Capture the cell that displays the provided text and extract its [x, y] central coordinate. 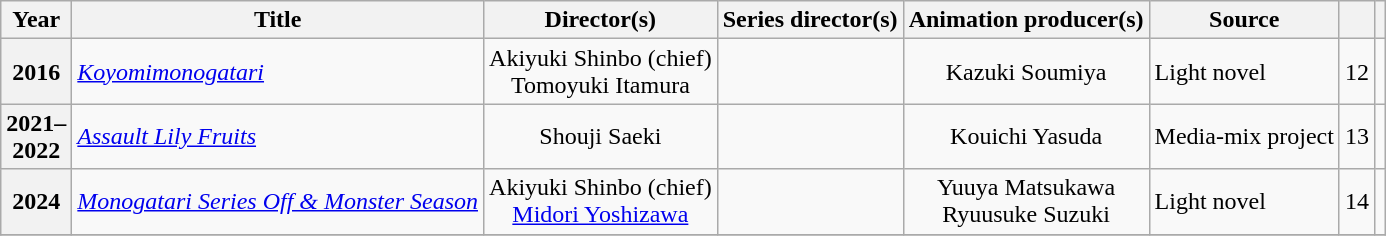
Koyomimonogatari [278, 72]
13 [1356, 136]
Title [278, 20]
Year [36, 20]
Series director(s) [810, 20]
Shouji Saeki [601, 136]
12 [1356, 72]
Media-mix project [1244, 136]
Director(s) [601, 20]
Kazuki Soumiya [1026, 72]
Animation producer(s) [1026, 20]
Assault Lily Fruits [278, 136]
Akiyuki Shinbo (chief)Tomoyuki Itamura [601, 72]
Kouichi Yasuda [1026, 136]
2016 [36, 72]
Akiyuki Shinbo (chief)Midori Yoshizawa [601, 202]
2021–2022 [36, 136]
14 [1356, 202]
2024 [36, 202]
Yuuya MatsukawaRyuusuke Suzuki [1026, 202]
Source [1244, 20]
Monogatari Series Off & Monster Season [278, 202]
